Extract the (X, Y) coordinate from the center of the cell holding the provided text.  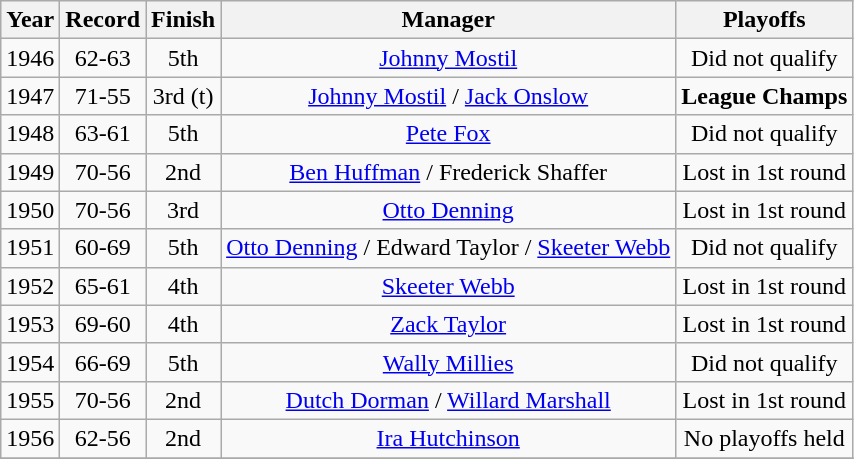
Otto Denning / Edward Taylor / Skeeter Webb (448, 248)
1954 (30, 362)
No playoffs held (764, 438)
62-56 (103, 438)
League Champs (764, 96)
Pete Fox (448, 134)
1953 (30, 324)
1947 (30, 96)
62-63 (103, 58)
60-69 (103, 248)
Johnny Mostil (448, 58)
66-69 (103, 362)
Year (30, 20)
Wally Millies (448, 362)
1946 (30, 58)
1952 (30, 286)
1949 (30, 172)
63-61 (103, 134)
Ben Huffman / Frederick Shaffer (448, 172)
1950 (30, 210)
1951 (30, 248)
Skeeter Webb (448, 286)
Finish (184, 20)
Zack Taylor (448, 324)
Dutch Dorman / Willard Marshall (448, 400)
71-55 (103, 96)
3rd (184, 210)
Otto Denning (448, 210)
3rd (t) (184, 96)
1956 (30, 438)
Playoffs (764, 20)
Manager (448, 20)
1948 (30, 134)
1955 (30, 400)
65-61 (103, 286)
Record (103, 20)
69-60 (103, 324)
Johnny Mostil / Jack Onslow (448, 96)
Ira Hutchinson (448, 438)
